Extract the (x, y) coordinate from the center of the cell holding the provided text.  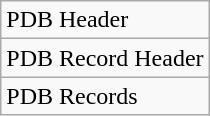
PDB Record Header (105, 58)
PDB Records (105, 96)
PDB Header (105, 20)
